Identify which cell holds the provided text, then report its (x, y) central coordinate. 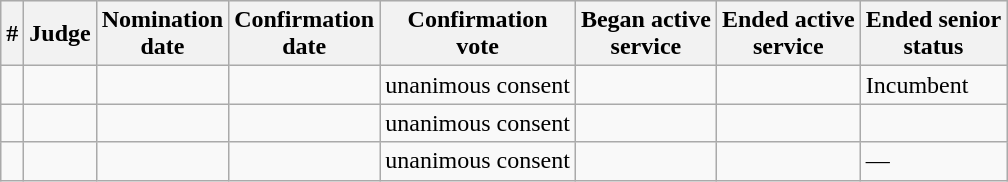
Nominationdate (162, 34)
Ended activeservice (788, 34)
Confirmationvote (478, 34)
Began activeservice (646, 34)
— (933, 161)
Judge (60, 34)
# (12, 34)
Incumbent (933, 85)
Confirmationdate (304, 34)
Ended seniorstatus (933, 34)
